Scan for the cell matching the given text and deliver its (x, y) coordinate at center. 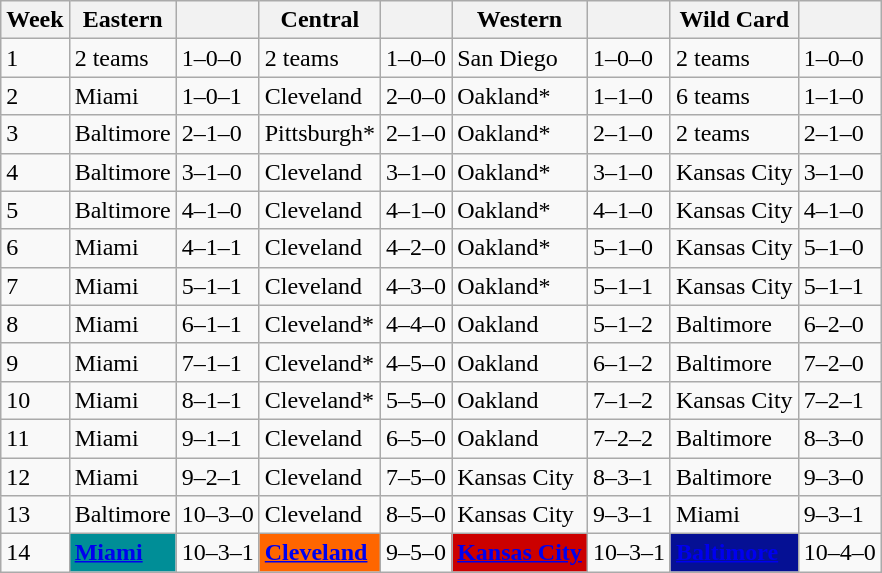
13 (35, 515)
1 (35, 58)
5 (35, 210)
9–5–0 (416, 553)
4–2–0 (416, 248)
8–3–0 (840, 438)
Pittsburgh* (320, 134)
6–1–2 (628, 362)
Eastern (122, 20)
Wild Card (734, 20)
2 (35, 96)
9 (35, 362)
14 (35, 553)
7–2–2 (628, 438)
11 (35, 438)
8–3–1 (628, 477)
8 (35, 324)
8–5–0 (416, 515)
5–1–2 (628, 324)
6–5–0 (416, 438)
7–2–0 (840, 362)
7–5–0 (416, 477)
9–3–0 (840, 477)
Western (520, 20)
6–2–0 (840, 324)
4–3–0 (416, 286)
3 (35, 134)
9–1–1 (218, 438)
7 (35, 286)
10–4–0 (840, 553)
2–0–0 (416, 96)
6–1–1 (218, 324)
7–1–2 (628, 400)
7–2–1 (840, 400)
Central (320, 20)
4–4–0 (416, 324)
6 teams (734, 96)
7–1–1 (218, 362)
12 (35, 477)
9–2–1 (218, 477)
10 (35, 400)
10–3–0 (218, 515)
5–5–0 (416, 400)
4–5–0 (416, 362)
6 (35, 248)
4 (35, 172)
4–1–1 (218, 248)
San Diego (520, 58)
1–0–1 (218, 96)
8–1–1 (218, 400)
Week (35, 20)
